Return [X, Y] of the center of cell containing provided text 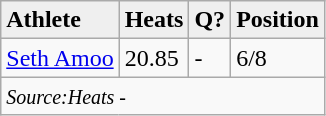
Athlete [60, 20]
Position [278, 20]
Seth Amoo [60, 58]
20.85 [154, 58]
6/8 [278, 58]
- [210, 58]
Q? [210, 20]
Source:Heats - [163, 96]
Heats [154, 20]
